Detect which cell encompasses the target text, then output its [x, y] center coordinate. 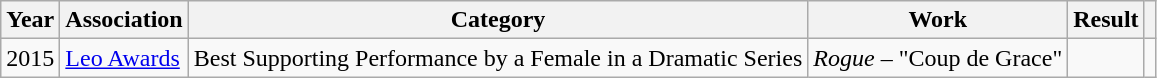
Rogue – "Coup de Grace" [938, 58]
Result [1106, 20]
Category [498, 20]
2015 [30, 58]
Leo Awards [124, 58]
Association [124, 20]
Best Supporting Performance by a Female in a Dramatic Series [498, 58]
Work [938, 20]
Year [30, 20]
